Determine the (X, Y) coordinate at the center of the cell enclosing the given text.  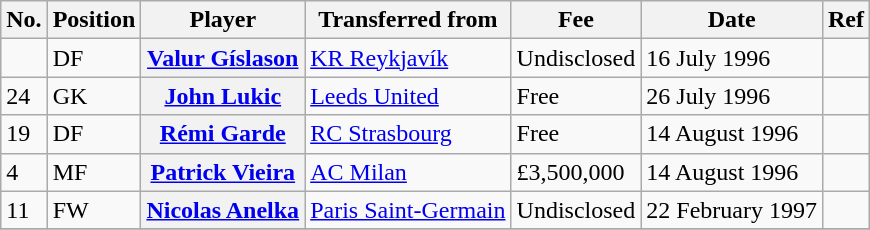
Nicolas Anelka (223, 210)
19 (24, 134)
GK (94, 96)
FW (94, 210)
26 July 1996 (732, 96)
Patrick Vieira (223, 172)
No. (24, 20)
22 February 1997 (732, 210)
Paris Saint-Germain (408, 210)
Player (223, 20)
Position (94, 20)
MF (94, 172)
KR Reykjavík (408, 58)
Ref (846, 20)
Fee (576, 20)
RC Strasbourg (408, 134)
John Lukic (223, 96)
16 July 1996 (732, 58)
4 (24, 172)
Leeds United (408, 96)
£3,500,000 (576, 172)
11 (24, 210)
Date (732, 20)
Rémi Garde (223, 134)
Transferred from (408, 20)
Valur Gíslason (223, 58)
AC Milan (408, 172)
24 (24, 96)
